Find where the given text appears and provide that cell's center as (X, Y) coordinate. 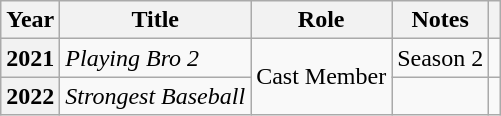
Notes (440, 20)
Strongest Baseball (156, 96)
2021 (30, 58)
Title (156, 20)
2022 (30, 96)
Role (322, 20)
Cast Member (322, 77)
Playing Bro 2 (156, 58)
Year (30, 20)
Season 2 (440, 58)
